Capture the cell that displays the provided text and extract its [x, y] central coordinate. 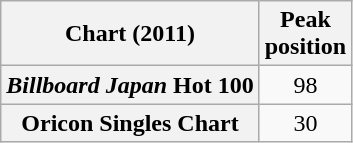
Peakposition [305, 34]
Billboard Japan Hot 100 [130, 85]
Oricon Singles Chart [130, 123]
98 [305, 85]
Chart (2011) [130, 34]
30 [305, 123]
